Return the [X, Y] coordinate for the center point of the cell that contains the specified text.  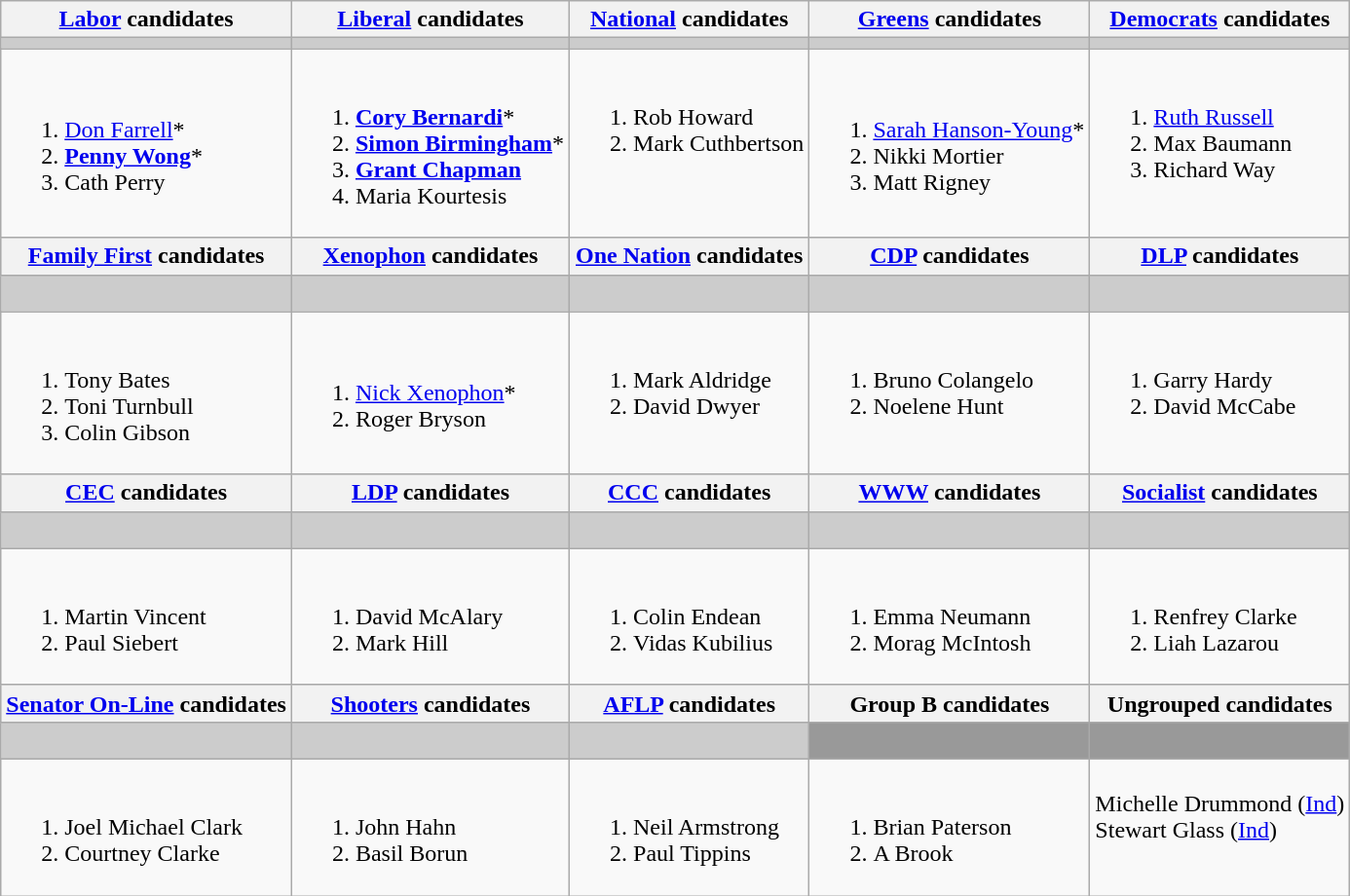
CEC candidates [146, 493]
Tony BatesToni TurnbullColin Gibson [146, 393]
Garry HardyDavid McCabe [1219, 393]
WWW candidates [950, 493]
National candidates [690, 19]
CDP candidates [950, 256]
Liberal candidates [431, 19]
Ruth RussellMax BaumannRichard Way [1219, 143]
Shooters candidates [431, 703]
CCC candidates [690, 493]
Mark AldridgeDavid Dwyer [690, 393]
DLP candidates [1219, 256]
Group B candidates [950, 703]
Senator On-Line candidates [146, 703]
Sarah Hanson-Young*Nikki MortierMatt Rigney [950, 143]
One Nation candidates [690, 256]
Renfrey ClarkeLiah Lazarou [1219, 616]
Socialist candidates [1219, 493]
LDP candidates [431, 493]
Martin VincentPaul Siebert [146, 616]
Brian PatersonA Brook [950, 827]
Labor candidates [146, 19]
Democrats candidates [1219, 19]
Ungrouped candidates [1219, 703]
Family First candidates [146, 256]
Michelle Drummond (Ind) Stewart Glass (Ind) [1219, 827]
Joel Michael ClarkCourtney Clarke [146, 827]
David McAlaryMark Hill [431, 616]
Colin EndeanVidas Kubilius [690, 616]
Greens candidates [950, 19]
Cory Bernardi*Simon Birmingham*Grant ChapmanMaria Kourtesis [431, 143]
Don Farrell*Penny Wong*Cath Perry [146, 143]
Neil ArmstrongPaul Tippins [690, 827]
John HahnBasil Borun [431, 827]
Emma NeumannMorag McIntosh [950, 616]
AFLP candidates [690, 703]
Nick Xenophon*Roger Bryson [431, 393]
Rob HowardMark Cuthbertson [690, 143]
Bruno ColangeloNoelene Hunt [950, 393]
Xenophon candidates [431, 256]
